Provide the [x, y] coordinate of the cell's center where the given text is located.  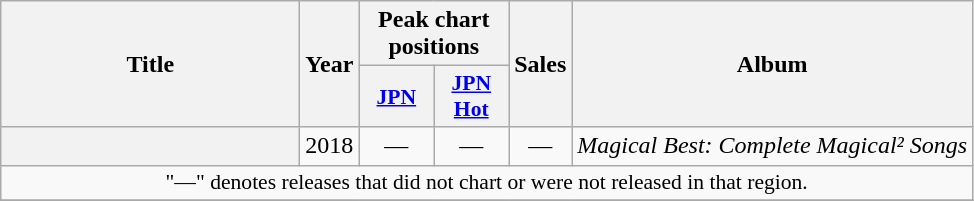
2018 [330, 146]
JPNHot [472, 96]
Year [330, 64]
"—" denotes releases that did not chart or were not released in that region. [487, 183]
Peak chart positions [434, 34]
Album [772, 64]
Title [150, 64]
Sales [540, 64]
JPN [396, 96]
Magical Best: Complete Magical² Songs [772, 146]
